Extract the (X, Y) coordinate from the center of the cell holding the provided text.  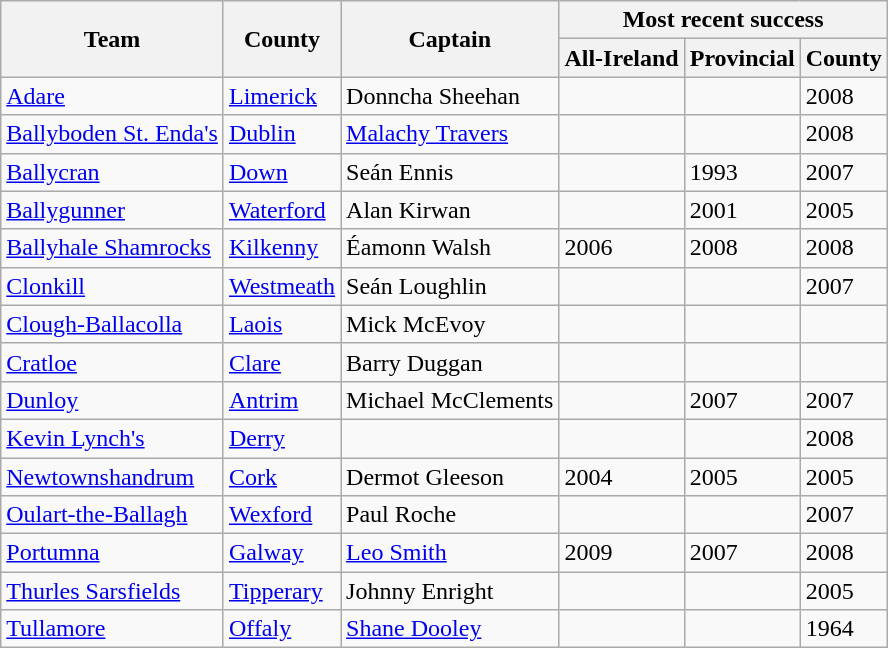
Offaly (282, 629)
Dublin (282, 134)
Éamonn Walsh (450, 248)
Donncha Sheehan (450, 96)
Paul Roche (450, 515)
Michael McClements (450, 400)
Seán Ennis (450, 172)
Shane Dooley (450, 629)
Captain (450, 39)
2001 (742, 210)
Down (282, 172)
Cratloe (112, 362)
Ballyboden St. Enda's (112, 134)
Westmeath (282, 286)
Derry (282, 438)
2009 (622, 553)
Johnny Enright (450, 591)
Clough-Ballacolla (112, 324)
Galway (282, 553)
Tullamore (112, 629)
Kilkenny (282, 248)
Tipperary (282, 591)
Antrim (282, 400)
Malachy Travers (450, 134)
Barry Duggan (450, 362)
Seán Loughlin (450, 286)
Laois (282, 324)
1964 (844, 629)
Most recent success (723, 20)
2006 (622, 248)
Dermot Gleeson (450, 477)
Adare (112, 96)
Thurles Sarsfields (112, 591)
Waterford (282, 210)
Provincial (742, 58)
Leo Smith (450, 553)
Mick McEvoy (450, 324)
Newtownshandrum (112, 477)
Team (112, 39)
Ballycran (112, 172)
Alan Kirwan (450, 210)
Dunloy (112, 400)
Kevin Lynch's (112, 438)
2004 (622, 477)
Cork (282, 477)
Limerick (282, 96)
Clonkill (112, 286)
Portumna (112, 553)
All-Ireland (622, 58)
Ballygunner (112, 210)
Oulart-the-Ballagh (112, 515)
Ballyhale Shamrocks (112, 248)
1993 (742, 172)
Clare (282, 362)
Wexford (282, 515)
